Identify which cell holds the provided text, then report its (X, Y) central coordinate. 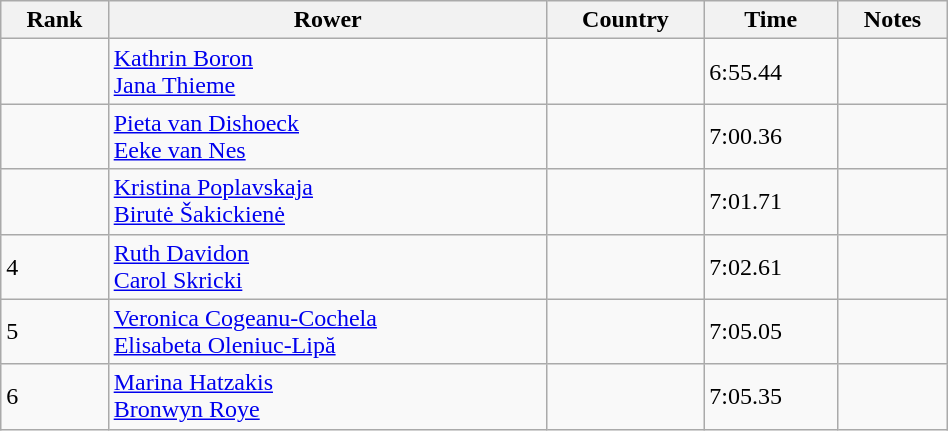
7:05.35 (771, 396)
Veronica Cogeanu-CochelaElisabeta Oleniuc-Lipă (328, 332)
Kristina PoplavskajaBirutė Šakickienė (328, 202)
Rower (328, 20)
Time (771, 20)
Marina HatzakisBronwyn Roye (328, 396)
7:02.61 (771, 266)
6 (54, 396)
Kathrin BoronJana Thieme (328, 72)
Rank (54, 20)
Ruth DavidonCarol Skricki (328, 266)
Country (625, 20)
7:01.71 (771, 202)
4 (54, 266)
Pieta van DishoeckEeke van Nes (328, 136)
7:05.05 (771, 332)
6:55.44 (771, 72)
Notes (893, 20)
7:00.36 (771, 136)
5 (54, 332)
